Pinpoint the cell where the given text exists, returning its (x, y) midpoint coordinate. 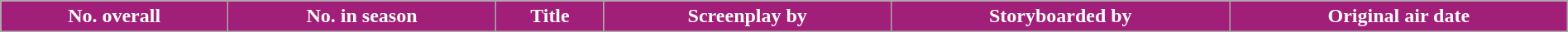
Storyboarded by (1060, 16)
No. in season (361, 16)
Screenplay by (748, 16)
Original air date (1398, 16)
Title (549, 16)
No. overall (114, 16)
